For the text-containing cell, return its midpoint in [X, Y] coordinate format. 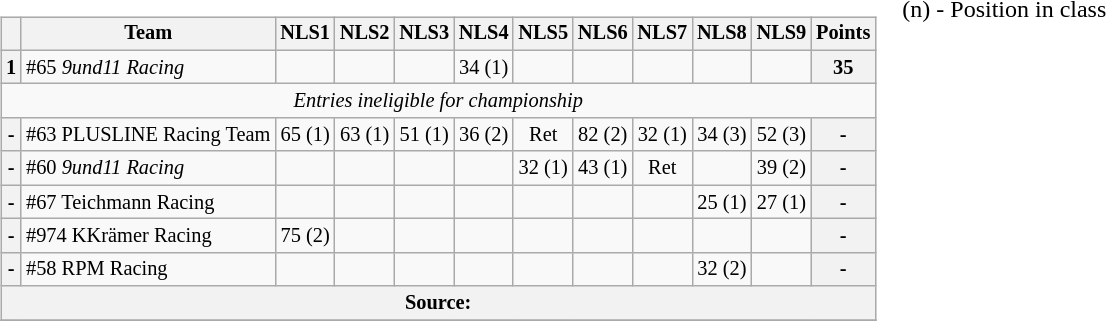
43 (1) [603, 168]
NLS5 [543, 34]
NLS7 [663, 34]
#67 Teichmann Racing [148, 202]
51 (1) [424, 135]
NLS3 [424, 34]
35 [843, 67]
82 (2) [603, 135]
39 (2) [782, 168]
NLS8 [722, 34]
NLS6 [603, 34]
#65 9und11 Racing [148, 67]
32 (2) [722, 269]
63 (1) [365, 135]
36 (2) [484, 135]
1 [11, 67]
NLS9 [782, 34]
NLS4 [484, 34]
34 (3) [722, 135]
NLS1 [305, 34]
Entries ineligible for championship [438, 101]
27 (1) [782, 202]
#974 KKrämer Racing [148, 236]
Points [843, 34]
Source: [438, 303]
#58 RPM Racing [148, 269]
#60 9und11 Racing [148, 168]
65 (1) [305, 135]
NLS2 [365, 34]
Team [148, 34]
#63 PLUSLINE Racing Team [148, 135]
52 (3) [782, 135]
34 (1) [484, 67]
25 (1) [722, 202]
75 (2) [305, 236]
